Scan for the cell matching the given text and deliver its (x, y) coordinate at center. 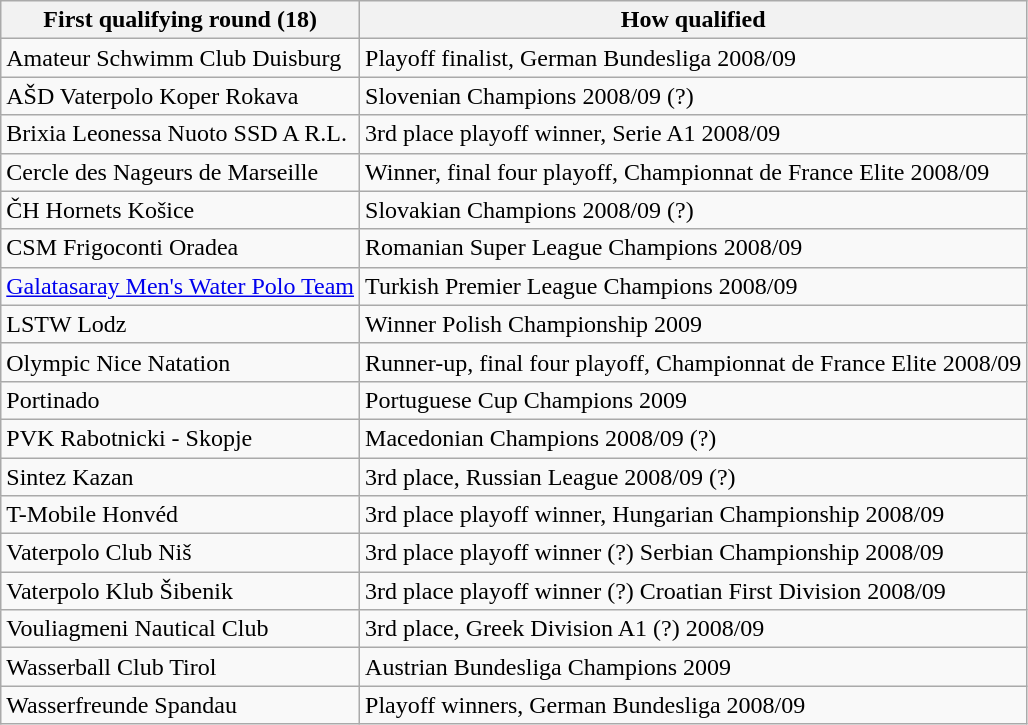
Winner Polish Championship 2009 (694, 324)
Slovakian Champions 2008/09 (?) (694, 210)
3rd place playoff winner, Hungarian Championship 2008/09 (694, 515)
Cercle des Nageurs de Marseille (180, 172)
Romanian Super League Champions 2008/09 (694, 248)
3rd place, Greek Division A1 (?) 2008/09 (694, 629)
Portuguese Cup Champions 2009 (694, 400)
3rd place playoff winner (?) Serbian Championship 2008/09 (694, 553)
Vouliagmeni Nautical Club (180, 629)
Amateur Schwimm Club Duisburg (180, 58)
3rd place playoff winner, Serie A1 2008/09 (694, 134)
Vaterpolo Klub Šibenik (180, 591)
Wasserball Club Tirol (180, 667)
3rd place, Russian League 2008/09 (?) (694, 477)
Wasserfreunde Spandau (180, 705)
T-Mobile Honvéd (180, 515)
Galatasaray Men's Water Polo Team (180, 286)
Sintez Kazan (180, 477)
Vaterpolo Club Niš (180, 553)
First qualifying round (18) (180, 20)
CSM Frigoconti Oradea (180, 248)
3rd place playoff winner (?) Croatian First Division 2008/09 (694, 591)
LSTW Lodz (180, 324)
Brixia Leonessa Nuoto SSD A R.L. (180, 134)
Winner, final four playoff, Championnat de France Elite 2008/09 (694, 172)
How qualified (694, 20)
Portinado (180, 400)
Playoff winners, German Bundesliga 2008/09 (694, 705)
Turkish Premier League Champions 2008/09 (694, 286)
Playoff finalist, German Bundesliga 2008/09 (694, 58)
Austrian Bundesliga Champions 2009 (694, 667)
PVK Rabotnicki - Skopje (180, 438)
AŠD Vaterpolo Koper Rokava (180, 96)
Runner-up, final four playoff, Championnat de France Elite 2008/09 (694, 362)
Slovenian Champions 2008/09 (?) (694, 96)
Macedonian Champions 2008/09 (?) (694, 438)
Olympic Nice Natation (180, 362)
ČH Hornets Košice (180, 210)
